Identify which cell holds the provided text, then report its [X, Y] central coordinate. 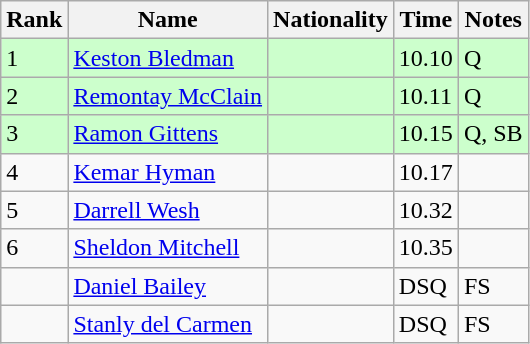
10.35 [426, 248]
10.11 [426, 96]
Notes [493, 20]
Sheldon Mitchell [168, 248]
10.10 [426, 58]
Time [426, 20]
4 [34, 172]
Q, SB [493, 134]
Nationality [331, 20]
Rank [34, 20]
Stanly del Carmen [168, 324]
5 [34, 210]
10.17 [426, 172]
Remontay McClain [168, 96]
10.15 [426, 134]
Kemar Hyman [168, 172]
6 [34, 248]
Darrell Wesh [168, 210]
Ramon Gittens [168, 134]
Daniel Bailey [168, 286]
3 [34, 134]
Name [168, 20]
2 [34, 96]
Keston Bledman [168, 58]
10.32 [426, 210]
1 [34, 58]
